Determine the (X, Y) coordinate at the center of the cell enclosing the given text.  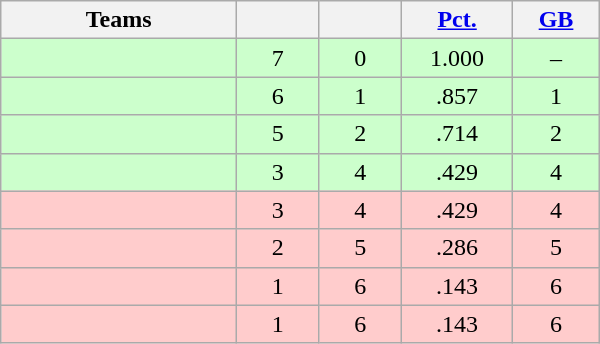
.857 (456, 96)
Pct. (456, 20)
.286 (456, 248)
.714 (456, 134)
0 (360, 58)
1.000 (456, 58)
– (556, 58)
GB (556, 20)
7 (277, 58)
Teams (119, 20)
